Provide the (X, Y) coordinate of the cell's center where the given text is located.  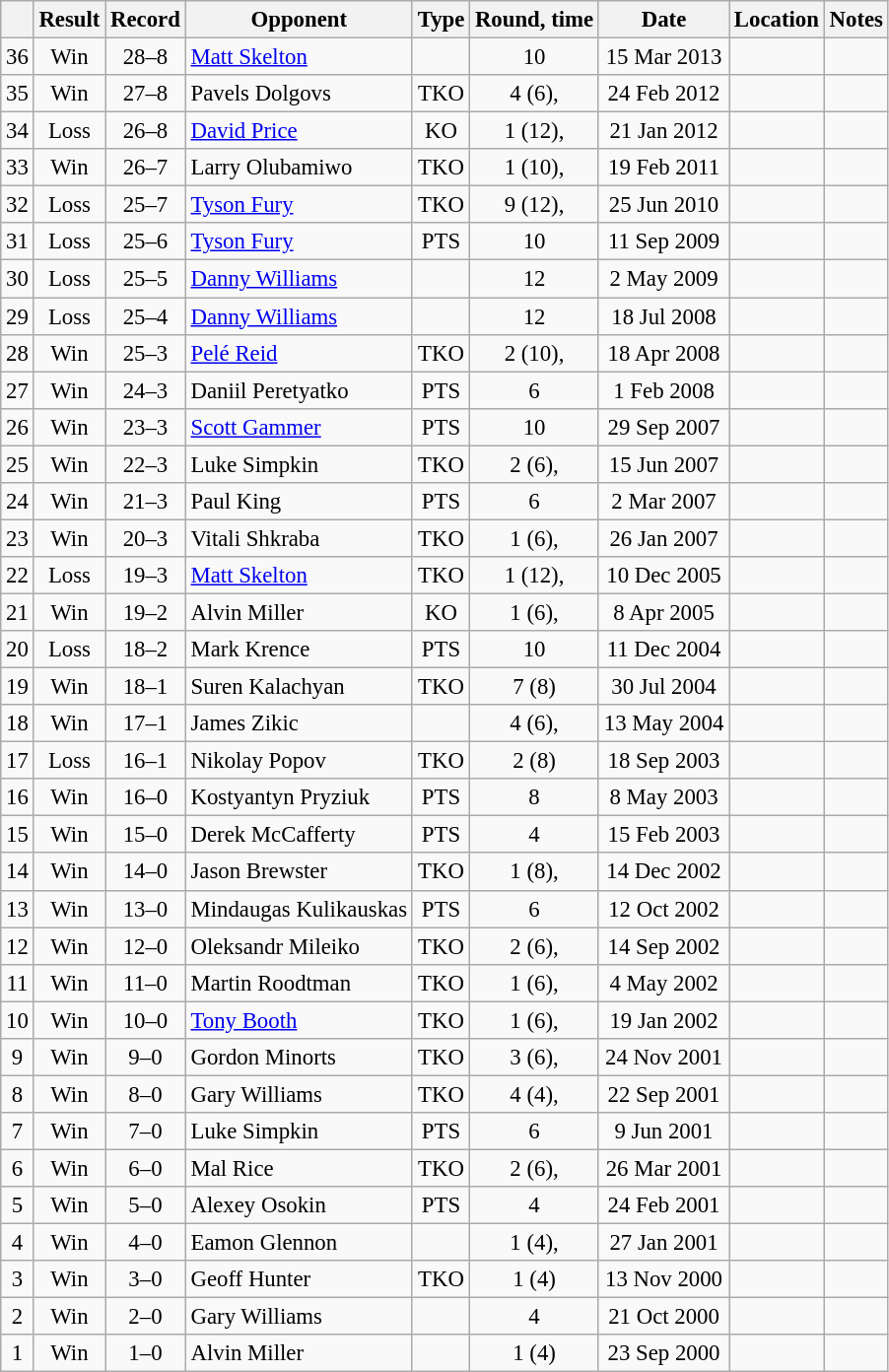
2 (8) (534, 761)
8 Apr 2005 (663, 612)
3 (18, 1279)
27–8 (146, 94)
Notes (855, 20)
28 (18, 353)
2 May 2009 (663, 279)
2–0 (146, 1317)
20–3 (146, 538)
Mindaugas Kulikauskas (299, 909)
Round, time (534, 20)
15 (18, 835)
13 (18, 909)
Tony Booth (299, 1020)
24 (18, 502)
Mal Rice (299, 1168)
Oleksandr Mileiko (299, 946)
17–1 (146, 723)
6–0 (146, 1168)
Date (663, 20)
16–1 (146, 761)
19 (18, 687)
34 (18, 131)
Scott Gammer (299, 427)
4 (4), (534, 1094)
25–7 (146, 205)
Eamon Glennon (299, 1243)
7–0 (146, 1132)
Alexey Osokin (299, 1205)
19 Feb 2011 (663, 168)
1–0 (146, 1353)
Record (146, 20)
Derek McCafferty (299, 835)
14 (18, 872)
15 Feb 2003 (663, 835)
25–3 (146, 353)
Kostyantyn Pryziuk (299, 797)
James Zikic (299, 723)
25–5 (146, 279)
18–1 (146, 687)
1 (18, 1353)
19–3 (146, 576)
24 Feb 2001 (663, 1205)
8–0 (146, 1094)
9 Jun 2001 (663, 1132)
2 (18, 1317)
7 (18, 1132)
Geoff Hunter (299, 1279)
9 (18, 1058)
Location (777, 20)
9–0 (146, 1058)
Pavels Dolgovs (299, 94)
14–0 (146, 872)
18 (18, 723)
1 (4), (534, 1243)
16–0 (146, 797)
28–8 (146, 57)
11–0 (146, 983)
18 Jul 2008 (663, 316)
17 (18, 761)
10–0 (146, 1020)
36 (18, 57)
12–0 (146, 946)
25–4 (146, 316)
2 Mar 2007 (663, 502)
22 Sep 2001 (663, 1094)
Mark Krence (299, 650)
1 Feb 2008 (663, 390)
5–0 (146, 1205)
18 Apr 2008 (663, 353)
13 May 2004 (663, 723)
27 (18, 390)
Gordon Minorts (299, 1058)
8 May 2003 (663, 797)
13–0 (146, 909)
25 Jun 2010 (663, 205)
Suren Kalachyan (299, 687)
26–8 (146, 131)
15–0 (146, 835)
21 (18, 612)
3 (6), (534, 1058)
2 (10), (534, 353)
Nikolay Popov (299, 761)
18 Sep 2003 (663, 761)
35 (18, 94)
Pelé Reid (299, 353)
22–3 (146, 464)
Result (69, 20)
Jason Brewster (299, 872)
21–3 (146, 502)
21 Oct 2000 (663, 1317)
24–3 (146, 390)
24 Feb 2012 (663, 94)
20 (18, 650)
1 (8), (534, 872)
15 Mar 2013 (663, 57)
16 (18, 797)
25–6 (146, 241)
26–7 (146, 168)
27 Jan 2001 (663, 1243)
Vitali Shkraba (299, 538)
4 May 2002 (663, 983)
1 (10), (534, 168)
11 (18, 983)
26 Jan 2007 (663, 538)
14 Dec 2002 (663, 872)
25 (18, 464)
30 (18, 279)
18–2 (146, 650)
13 Nov 2000 (663, 1279)
24 Nov 2001 (663, 1058)
Paul King (299, 502)
26 Mar 2001 (663, 1168)
29 Sep 2007 (663, 427)
15 Jun 2007 (663, 464)
11 Dec 2004 (663, 650)
Type (441, 20)
10 Dec 2005 (663, 576)
9 (12), (534, 205)
Martin Roodtman (299, 983)
David Price (299, 131)
23–3 (146, 427)
33 (18, 168)
23 Sep 2000 (663, 1353)
Daniil Peretyatko (299, 390)
5 (18, 1205)
29 (18, 316)
21 Jan 2012 (663, 131)
26 (18, 427)
30 Jul 2004 (663, 687)
23 (18, 538)
22 (18, 576)
7 (8) (534, 687)
3–0 (146, 1279)
Opponent (299, 20)
14 Sep 2002 (663, 946)
4–0 (146, 1243)
12 Oct 2002 (663, 909)
19 Jan 2002 (663, 1020)
11 Sep 2009 (663, 241)
31 (18, 241)
19–2 (146, 612)
32 (18, 205)
Larry Olubamiwo (299, 168)
